Detect which cell encompasses the target text, then output its (x, y) center coordinate. 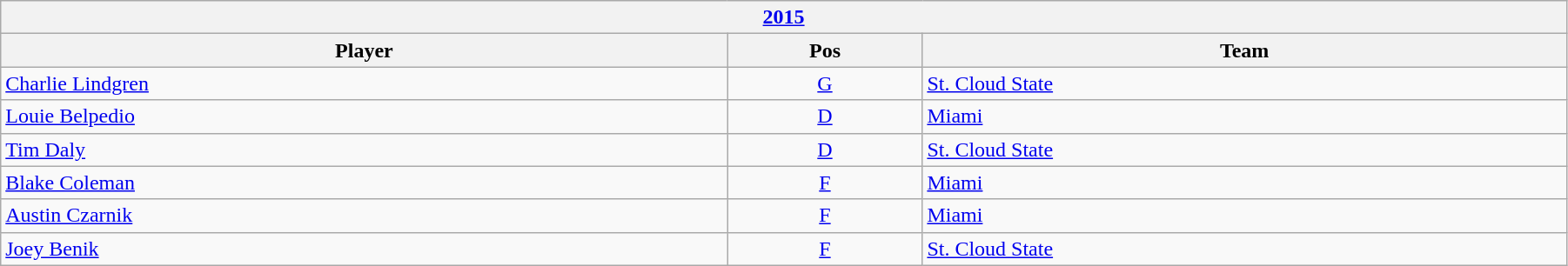
Charlie Lindgren (364, 83)
Joey Benik (364, 249)
Pos (825, 50)
G (825, 83)
Blake Coleman (364, 183)
Louie Belpedio (364, 116)
Player (364, 50)
Team (1244, 50)
2015 (784, 17)
Austin Czarnik (364, 216)
Tim Daly (364, 150)
